Scan for the cell matching the given text and deliver its (x, y) coordinate at center. 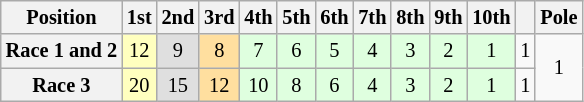
10th (491, 17)
20 (140, 85)
7th (372, 17)
5th (296, 17)
2nd (178, 17)
6th (334, 17)
15 (178, 85)
Race 3 (62, 85)
Position (62, 17)
5 (334, 51)
1st (140, 17)
7 (258, 51)
Pole (558, 17)
9th (448, 17)
8th (410, 17)
10 (258, 85)
9 (178, 51)
Race 1 and 2 (62, 51)
4th (258, 17)
3rd (219, 17)
